For the text-containing cell, return its midpoint in [X, Y] coordinate format. 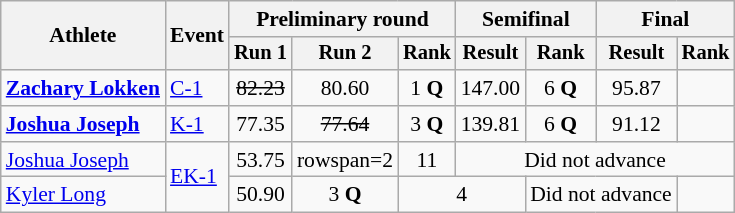
Run 1 [260, 54]
rowspan=2 [345, 160]
Zachary Lokken [83, 88]
EK-1 [197, 178]
147.00 [490, 88]
C-1 [197, 88]
53.75 [260, 160]
80.60 [345, 88]
11 [427, 160]
82.23 [260, 88]
Event [197, 36]
1 Q [427, 88]
Final [665, 19]
95.87 [636, 88]
91.12 [636, 124]
77.64 [345, 124]
K-1 [197, 124]
Kyler Long [83, 195]
Athlete [83, 36]
Run 2 [345, 54]
139.81 [490, 124]
50.90 [260, 195]
Preliminary round [342, 19]
4 [462, 195]
Semifinal [526, 19]
77.35 [260, 124]
